Scan for the cell matching the given text and deliver its (x, y) coordinate at center. 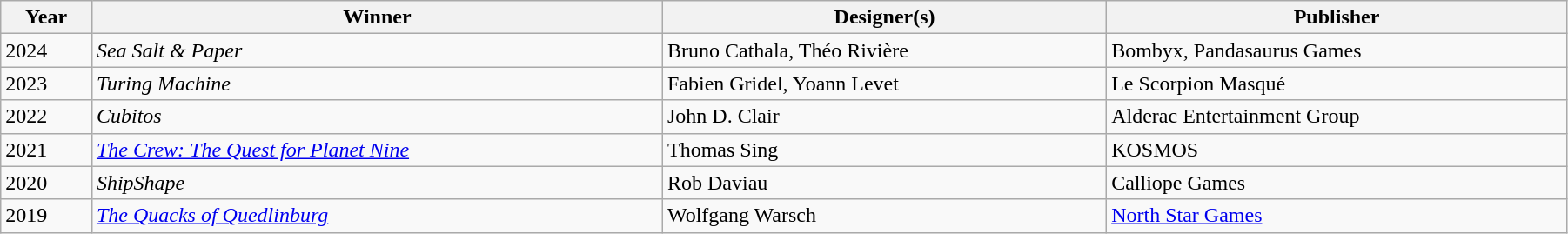
2021 (47, 150)
The Quacks of Quedlinburg (377, 216)
Thomas Sing (884, 150)
2022 (47, 117)
Year (47, 17)
Sea Salt & Paper (377, 50)
Le Scorpion Masqué (1337, 84)
Alderac Entertainment Group (1337, 117)
Rob Daviau (884, 183)
Publisher (1337, 17)
Designer(s) (884, 17)
2019 (47, 216)
Turing Machine (377, 84)
Winner (377, 17)
The Crew: The Quest for Planet Nine (377, 150)
Cubitos (377, 117)
2020 (47, 183)
ShipShape (377, 183)
Wolfgang Warsch (884, 216)
KOSMOS (1337, 150)
Bruno Cathala, Théo Rivière (884, 50)
2023 (47, 84)
North Star Games (1337, 216)
Fabien Gridel, Yoann Levet (884, 84)
2024 (47, 50)
Calliope Games (1337, 183)
Bombyx, Pandasaurus Games (1337, 50)
John D. Clair (884, 117)
